Detect which cell encompasses the target text, then output its (x, y) center coordinate. 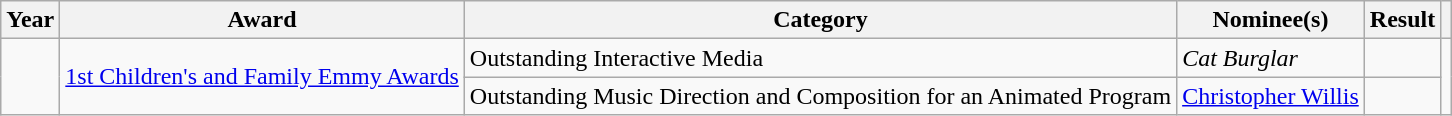
Outstanding Interactive Media (820, 58)
Cat Burglar (1271, 58)
Result (1402, 20)
1st Children's and Family Emmy Awards (262, 77)
Year (30, 20)
Christopher Willis (1271, 96)
Award (262, 20)
Category (820, 20)
Nominee(s) (1271, 20)
Outstanding Music Direction and Composition for an Animated Program (820, 96)
